Extract the [x, y] coordinate from the center of the cell holding the provided text.  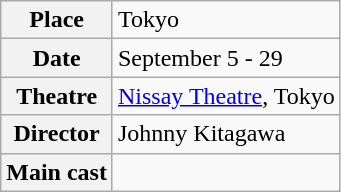
Director [57, 134]
Date [57, 58]
Johnny Kitagawa [226, 134]
Place [57, 20]
Tokyo [226, 20]
Nissay Theatre, Tokyo [226, 96]
Main cast [57, 172]
September 5 - 29 [226, 58]
Theatre [57, 96]
